Search for the cell housing the specified text and yield its (x, y) center coordinate. 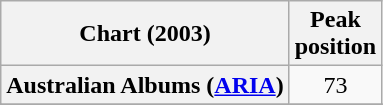
Peakposition (335, 34)
Australian Albums (ARIA) (145, 85)
Chart (2003) (145, 34)
73 (335, 85)
